Locate the cell with the specified text and output its (x, y) center coordinate. 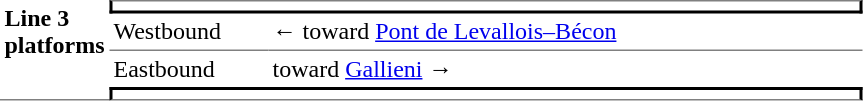
← toward Pont de Levallois–Bécon (565, 33)
toward Gallieni → (565, 69)
Eastbound (188, 69)
Line 3 platforms (54, 50)
Westbound (188, 33)
